Return [x, y] of the center of cell containing provided text 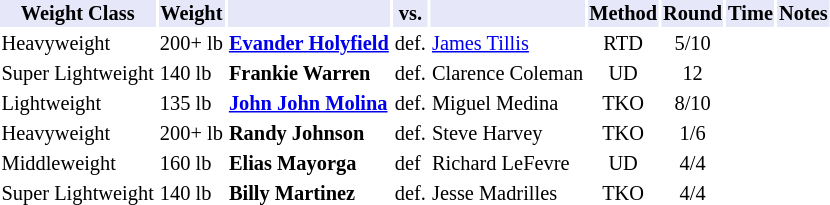
Miguel Medina [507, 104]
Time [751, 14]
8/10 [693, 104]
1/6 [693, 134]
Weight Class [78, 14]
def [410, 164]
Middleweight [78, 164]
Randy Johnson [308, 134]
140 lb [191, 74]
Evander Holyfield [308, 44]
12 [693, 74]
Weight [191, 14]
Clarence Coleman [507, 74]
5/10 [693, 44]
4/4 [693, 164]
Lightweight [78, 104]
Method [624, 14]
Frankie Warren [308, 74]
Elias Mayorga [308, 164]
Notes [804, 14]
135 lb [191, 104]
vs. [410, 14]
John John Molina [308, 104]
RTD [624, 44]
160 lb [191, 164]
James Tillis [507, 44]
Richard LeFevre [507, 164]
Steve Harvey [507, 134]
Round [693, 14]
Super Lightweight [78, 74]
